Return (X, Y) of the center of cell containing provided text 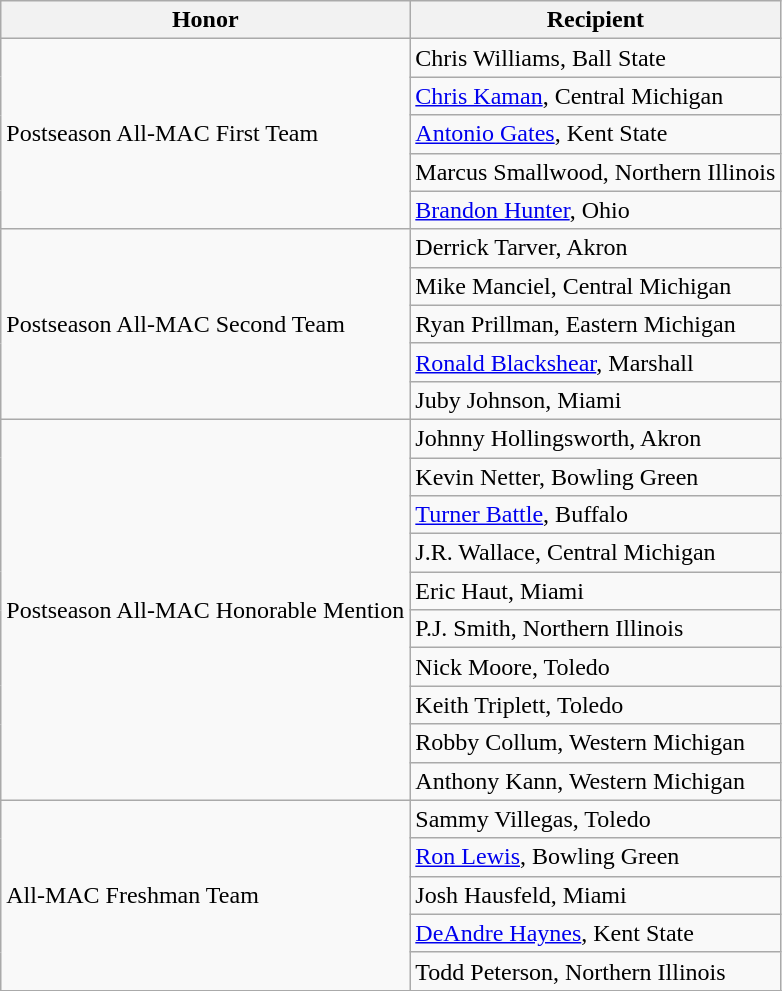
DeAndre Haynes, Kent State (596, 933)
Anthony Kann, Western Michigan (596, 781)
Juby Johnson, Miami (596, 400)
Postseason All-MAC First Team (206, 134)
Eric Haut, Miami (596, 591)
Kevin Netter, Bowling Green (596, 477)
Honor (206, 20)
Josh Hausfeld, Miami (596, 895)
Postseason All-MAC Honorable Mention (206, 610)
Chris Kaman, Central Michigan (596, 96)
Ron Lewis, Bowling Green (596, 857)
Mike Manciel, Central Michigan (596, 286)
Johnny Hollingsworth, Akron (596, 438)
Nick Moore, Toledo (596, 667)
Sammy Villegas, Toledo (596, 819)
Postseason All-MAC Second Team (206, 324)
Chris Williams, Ball State (596, 58)
P.J. Smith, Northern Illinois (596, 629)
Derrick Tarver, Akron (596, 248)
Robby Collum, Western Michigan (596, 743)
Brandon Hunter, Ohio (596, 210)
Todd Peterson, Northern Illinois (596, 971)
J.R. Wallace, Central Michigan (596, 553)
Turner Battle, Buffalo (596, 515)
Keith Triplett, Toledo (596, 705)
Ryan Prillman, Eastern Michigan (596, 324)
Ronald Blackshear, Marshall (596, 362)
All-MAC Freshman Team (206, 895)
Antonio Gates, Kent State (596, 134)
Marcus Smallwood, Northern Illinois (596, 172)
Recipient (596, 20)
